Find where the given text appears and provide that cell's center as (X, Y) coordinate. 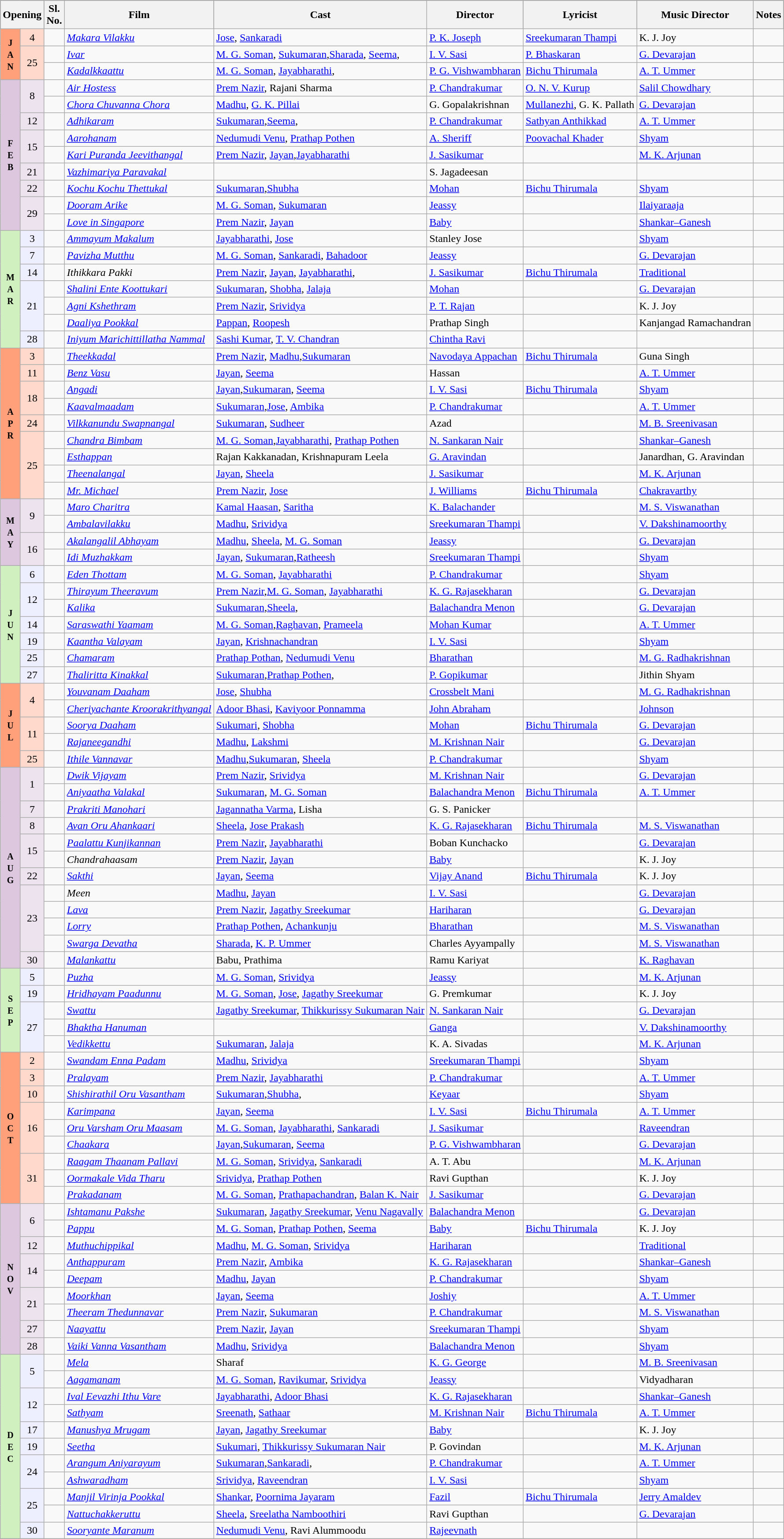
DEC (11, 1446)
Boban Kunchacko (475, 843)
Avan Oru Ahankaari (139, 826)
Madhu, Sheela, M. G. Soman (320, 541)
Joshiy (475, 1295)
K. A. Sivadas (475, 1044)
Karimpana (139, 1111)
P. Govindan (475, 1446)
Chandrahaasam (139, 859)
Meen (139, 893)
Thaliritta Kinakkal (139, 675)
Shishirathil Oru Vasantham (139, 1094)
Poovachal Khader (580, 138)
Agni Kshethram (139, 306)
Malankattu (139, 960)
Daaliya Pookkal (139, 323)
Sukumaran, Jagathy Sreekumar, Venu Nagavally (320, 1212)
Muthuchippikal (139, 1245)
Jerry Amaldev (695, 1497)
M. G. Soman, Sukumaran,Sharada, Seema, (320, 54)
Kanjangad Ramachandran (695, 323)
Madhu, G. K. Pillai (320, 104)
M. G. Soman, Srividya (320, 977)
Sreenath, Sathaar (320, 1413)
Dooram Arike (139, 205)
Jose, Shubha (320, 691)
Mohan Kumar (475, 625)
Esthappan (139, 457)
Shankar, Poornima Jayaram (320, 1497)
Prem Nazir, Jose (320, 491)
Nedumudi Venu, Prathap Pothen (320, 138)
Srividya, Raveendran (320, 1480)
Prem Nazir, Jayan,Jayabharathi (320, 155)
Sukumaran,Shubha (320, 188)
Jayan, Sukumaran,Ratheesh (320, 558)
Hassan (475, 373)
M. G. Soman, Prathapachandran, Balan K. Nair (320, 1195)
Ithile Vannavar (139, 758)
Sukumaran, M. G. Soman (320, 792)
Kadalkkaattu (139, 71)
Babu, Prathima (320, 960)
Charles Ayyampally (475, 943)
M. G. Soman,Raghavan, Prameela (320, 625)
Seetha (139, 1446)
Love in Singapore (139, 222)
Lava (139, 910)
Sakthi (139, 876)
Chora Chuvanna Chora (139, 104)
MAR (11, 289)
Srividya, Prathap Pothen (320, 1178)
M. G. Soman, Jose, Jagathy Sreekumar (320, 993)
Prem Nazir, Sukumaran (320, 1312)
Chintha Ravi (475, 339)
Jose, Sankaradi (320, 37)
Kari Puranda Jeevithangal (139, 155)
Deepam (139, 1279)
Lorry (139, 926)
1 (32, 784)
Sharada, K. P. Ummer (320, 943)
Stanley Jose (475, 239)
Sukumari, Shobha (320, 725)
Madhu,Sukumaran, Sheela (320, 758)
Aarohanam (139, 138)
Adhikaram (139, 121)
FEB (11, 155)
Kalika (139, 608)
P. Gopikumar (475, 675)
Prathap Pothen, Achankunju (320, 926)
Soorya Daaham (139, 725)
Raagam Thaanam Pallavi (139, 1161)
Sathyan Anthikkad (580, 121)
Lyricist (580, 15)
Ammayum Makalum (139, 239)
Bhaktha Hanuman (139, 1027)
Sukumaran,Sankaradi, (320, 1463)
Swarga Devatha (139, 943)
Sl.No. (54, 15)
Youvanam Daaham (139, 691)
Vilkkanundu Swapnangal (139, 423)
Prathap Pothan, Nedumudi Venu (320, 658)
Vaiki Vanna Vasantham (139, 1346)
Jayan, Krishnachandran (320, 641)
Sukumaran,Prathap Pothen, (320, 675)
Sashi Kumar, T. V. Chandran (320, 339)
Sukumaran,Seema, (320, 121)
Makara Vilakku (139, 37)
Arangum Aniyarayum (139, 1463)
Film (139, 15)
Pralayam (139, 1078)
NOV (11, 1279)
Ashwaradham (139, 1480)
A. T. Abu (475, 1161)
Ithikkara Pakki (139, 272)
Vidyadharan (695, 1379)
Sukumaran, Shobha, Jalaja (320, 289)
Jayan, Jagathy Sreekumar (320, 1430)
Aagamanam (139, 1379)
JAN (11, 54)
Swandam Enna Padam (139, 1061)
Jayabharathi, Adoor Bhasi (320, 1396)
Swattu (139, 1010)
M. G. Soman, Jayabharathi, (320, 71)
Prathap Singh (475, 323)
10 (32, 1094)
Akalangalil Abhayam (139, 541)
Sukumaran,Jose, Ambika (320, 406)
Rajan Kakkanadan, Krishnapuram Leela (320, 457)
SEP (11, 1010)
Prem Nazir, Madhu,Sukumaran (320, 356)
Mullanezhi, G. K. Pallath (580, 104)
Shalini Ente Koottukari (139, 289)
2 (32, 1061)
Air Hostess (139, 88)
P. Bhaskaran (580, 54)
Jayabharathi, Jose (320, 239)
Sukumaran,Sheela, (320, 608)
Oru Varsham Oru Maasam (139, 1128)
Oormakale Vida Tharu (139, 1178)
JUL (11, 725)
18 (32, 398)
Jayan, Sheela (320, 473)
Vijay Anand (475, 876)
M. G. Soman, Prathap Pothen, Seema (320, 1228)
OCT (11, 1128)
Pavizha Mutthu (139, 256)
M. G. Soman, Ravikumar, Srividya (320, 1379)
Theekkadal (139, 356)
G. Aravindan (475, 457)
Rajeevnath (475, 1530)
31 (32, 1178)
Sukumari, Thikkurissy Sukumaran Nair (320, 1446)
JUN (11, 625)
S. Jagadeesan (475, 171)
Paalattu Kunjikannan (139, 843)
Salil Chowdhary (695, 88)
M. G. Soman, Sukumaran (320, 205)
Dwik Vijayam (139, 776)
Prakriti Manohari (139, 809)
Maro Charitra (139, 507)
Prem Nazir, Jagathy Sreekumar (320, 910)
Ivar (139, 54)
K. G. George (475, 1363)
O. N. V. Kurup (580, 88)
Chakravarthy (695, 491)
Music Director (695, 15)
Jagannatha Varma, Lisha (320, 809)
Nedumudi Venu, Ravi Alummoodu (320, 1530)
Hridhayam Paadunnu (139, 993)
Sheela, Jose Prakash (320, 826)
Sukumaran, Sudheer (320, 423)
Fazil (475, 1497)
Madhu, M. G. Soman, Srividya (320, 1245)
Mela (139, 1363)
Ganga (475, 1027)
Vazhimariya Paravakal (139, 171)
Kaavalmaadam (139, 406)
Director (475, 15)
Sukumaran, Jalaja (320, 1044)
Azad (475, 423)
Mr. Michael (139, 491)
Ramu Kariyat (475, 960)
Theenalangal (139, 473)
APR (11, 423)
Sukumaran,Shubha, (320, 1094)
Thirayum Theeravum (139, 591)
Chaakara (139, 1145)
G. Premkumar (475, 993)
G. S. Panicker (475, 809)
Keyaar (475, 1094)
Manushya Mrugam (139, 1430)
Ambalavilakku (139, 524)
M. G. Soman,Jayabharathi, Prathap Pothen (320, 440)
Moorkhan (139, 1295)
Vedikkettu (139, 1044)
P. K. Joseph (475, 37)
M. G. Soman, Jayabharathi (320, 574)
Madhu, Lakshmi (320, 742)
Rajaneegandhi (139, 742)
Pappu (139, 1228)
Prem Nazir,M. G. Soman, Jayabharathi (320, 591)
Sooryante Maranum (139, 1530)
Navodaya Appachan (475, 356)
Chamaram (139, 658)
Puzha (139, 977)
P. T. Rajan (475, 306)
K. Raghavan (695, 960)
MAY (11, 532)
Prakadanam (139, 1195)
Ishtamanu Pakshe (139, 1212)
Sheela, Sreelatha Namboothiri (320, 1513)
Iniyum Marichittillatha Nammal (139, 339)
Kochu Kochu Thettukal (139, 188)
Ilaiyaraaja (695, 205)
Eden Thottam (139, 574)
Nattuchakkeruttu (139, 1513)
Adoor Bhasi, Kaviyoor Ponnamma (320, 708)
John Abraham (475, 708)
Sathyam (139, 1413)
Kaantha Valayam (139, 641)
M. G. Soman, Sankaradi, Bahadoor (320, 256)
Idi Muzhakkam (139, 558)
Raveendran (695, 1128)
Benz Vasu (139, 373)
17 (32, 1430)
29 (32, 213)
Jagathy Sreekumar, Thikkurissy Sukumaran Nair (320, 1010)
Anthappuram (139, 1262)
Prem Nazir, Ambika (320, 1262)
Naayattu (139, 1329)
AUG (11, 868)
M. G. Soman, Srividya, Sankaradi (320, 1161)
Kamal Haasan, Saritha (320, 507)
Manjil Virinja Pookkal (139, 1497)
M. G. Soman, Jayabharathi, Sankaradi (320, 1128)
Pappan, Roopesh (320, 323)
Janardhan, G. Aravindan (695, 457)
G. Gopalakrishnan (475, 104)
K. Balachander (475, 507)
Prem Nazir, Rajani Sharma (320, 88)
Saraswathi Yaamam (139, 625)
J. Williams (475, 491)
23 (32, 918)
Guna Singh (695, 356)
Aniyaatha Valakal (139, 792)
Opening (22, 15)
Theeram Thedunnavar (139, 1312)
Crossbelt Mani (475, 691)
Chandra Bimbam (139, 440)
Cheriyachante Kroorakrithyangal (139, 708)
9 (32, 516)
Prem Nazir, Jayan, Jayabharathi, (320, 272)
Ival Eevazhi Ithu Vare (139, 1396)
Johnson (695, 708)
Cast (320, 15)
Sharaf (320, 1363)
A. Sheriff (475, 138)
Notes (769, 15)
Jithin Shyam (695, 675)
Angadi (139, 390)
